Pinpoint the cell where the given text exists, returning its (x, y) midpoint coordinate. 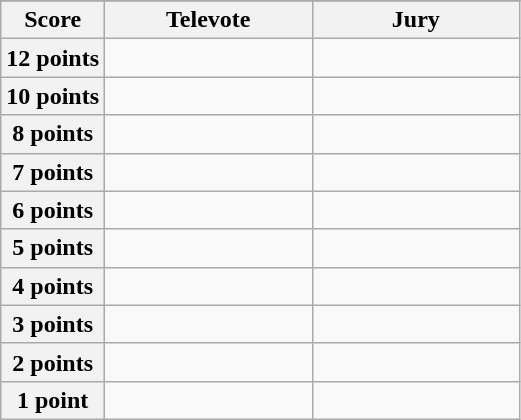
6 points (53, 210)
Televote (209, 20)
Score (53, 20)
8 points (53, 134)
10 points (53, 96)
7 points (53, 172)
3 points (53, 324)
2 points (53, 362)
12 points (53, 58)
5 points (53, 248)
4 points (53, 286)
1 point (53, 400)
Jury (416, 20)
